Output the (x, y) coordinate of the center of the cell containing the given text.  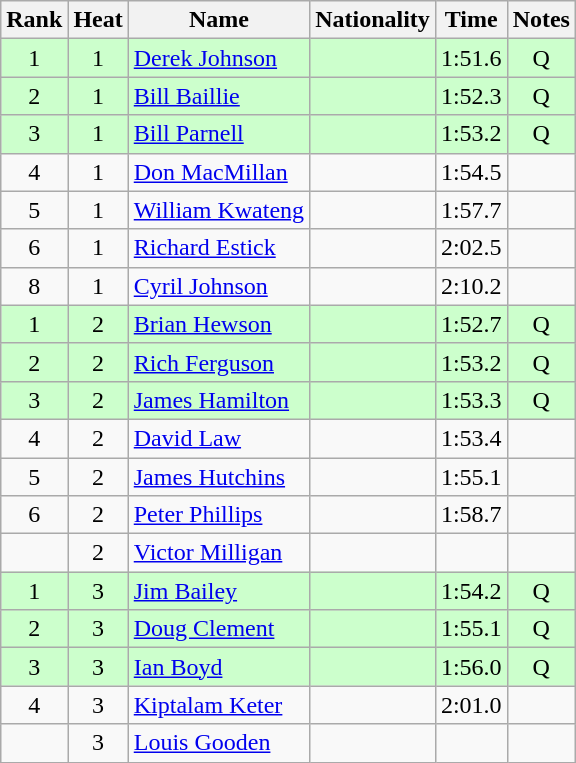
1:57.7 (471, 210)
Time (471, 20)
2:02.5 (471, 248)
2:01.0 (471, 705)
David Law (218, 438)
William Kwateng (218, 210)
Heat (98, 20)
Richard Estick (218, 248)
1:53.3 (471, 400)
Nationality (373, 20)
Brian Hewson (218, 324)
Derek Johnson (218, 58)
Louis Gooden (218, 743)
1:53.4 (471, 438)
Notes (541, 20)
Ian Boyd (218, 667)
Rich Ferguson (218, 362)
1:54.2 (471, 591)
1:52.7 (471, 324)
Kiptalam Keter (218, 705)
8 (34, 286)
Name (218, 20)
Bill Baillie (218, 96)
1:54.5 (471, 172)
Victor Milligan (218, 553)
Doug Clement (218, 629)
2:10.2 (471, 286)
Cyril Johnson (218, 286)
Bill Parnell (218, 134)
1:58.7 (471, 515)
Jim Bailey (218, 591)
1:52.3 (471, 96)
1:56.0 (471, 667)
James Hutchins (218, 477)
Don MacMillan (218, 172)
Rank (34, 20)
Peter Phillips (218, 515)
1:51.6 (471, 58)
James Hamilton (218, 400)
